Return the [X, Y] coordinate for the center point of the cell that contains the specified text.  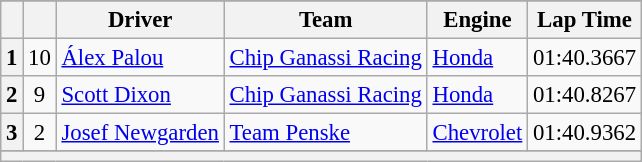
9 [40, 95]
Lap Time [585, 20]
Scott Dixon [140, 95]
Team [326, 20]
01:40.9362 [585, 133]
1 [12, 58]
3 [12, 133]
Álex Palou [140, 58]
01:40.8267 [585, 95]
10 [40, 58]
Chevrolet [477, 133]
01:40.3667 [585, 58]
Driver [140, 20]
Josef Newgarden [140, 133]
Team Penske [326, 133]
Engine [477, 20]
